Capture the cell that displays the provided text and extract its [x, y] central coordinate. 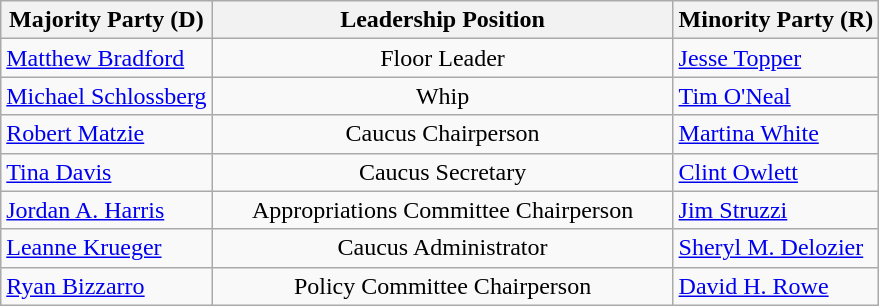
Leadership Position [442, 20]
Robert Matzie [106, 134]
Clint Owlett [776, 172]
David H. Rowe [776, 286]
Martina White [776, 134]
Caucus Administrator [442, 248]
Caucus Chairperson [442, 134]
Jim Struzzi [776, 210]
Leanne Krueger [106, 248]
Michael Schlossberg [106, 96]
Appropriations Committee Chairperson [442, 210]
Ryan Bizzarro [106, 286]
Tim O'Neal [776, 96]
Tina Davis [106, 172]
Sheryl M. Delozier [776, 248]
Jesse Topper [776, 58]
Caucus Secretary [442, 172]
Policy Committee Chairperson [442, 286]
Majority Party (D) [106, 20]
Matthew Bradford [106, 58]
Whip [442, 96]
Minority Party (R) [776, 20]
Floor Leader [442, 58]
Jordan A. Harris [106, 210]
